From the cell containing the given text, extract its center point as [X, Y] coordinate. 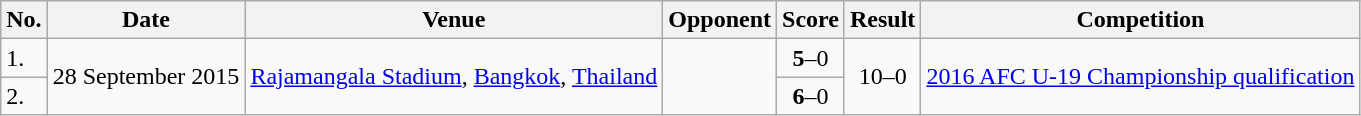
28 September 2015 [146, 77]
2016 AFC U-19 Championship qualification [1140, 77]
5–0 [811, 58]
Rajamangala Stadium, Bangkok, Thailand [454, 77]
Opponent [720, 20]
Date [146, 20]
No. [24, 20]
1. [24, 58]
10–0 [882, 77]
Competition [1140, 20]
Result [882, 20]
Score [811, 20]
Venue [454, 20]
6–0 [811, 96]
2. [24, 96]
